Search for the cell housing the specified text and yield its [x, y] center coordinate. 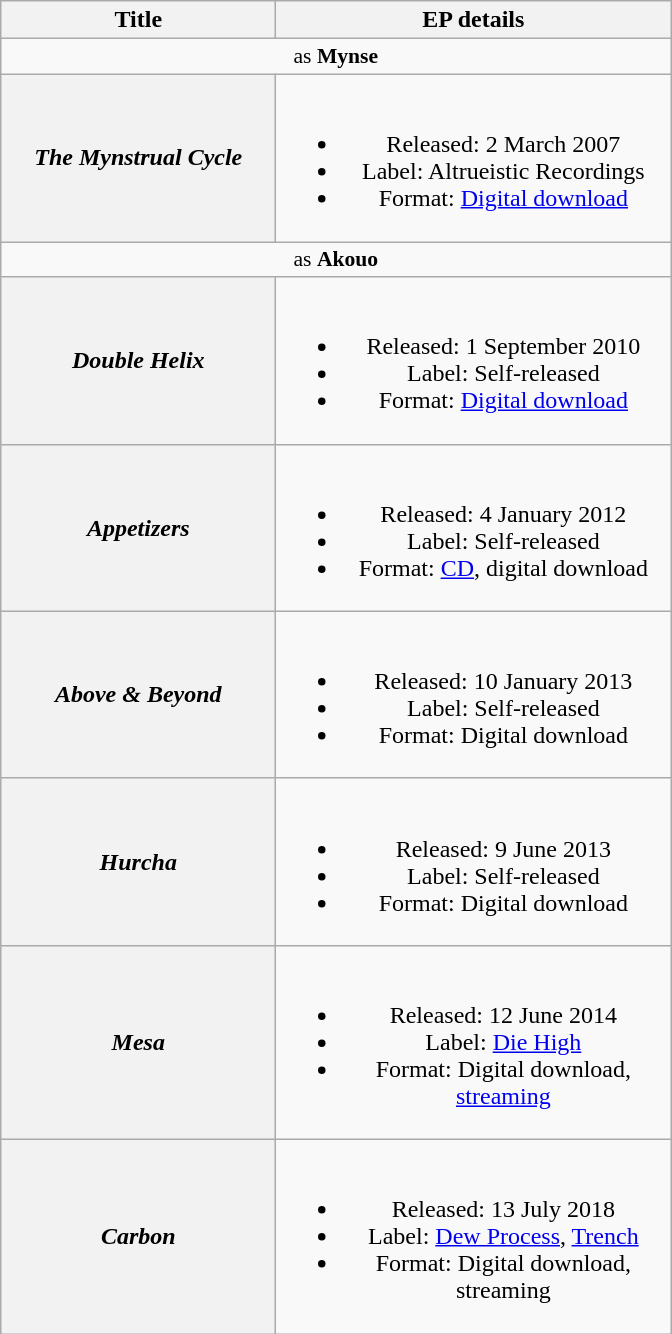
Title [138, 20]
as Akouo [336, 260]
Released: 12 June 2014Label: Die HighFormat: Digital download, streaming [474, 1042]
Double Helix [138, 360]
Released: 10 January 2013Label: Self-releasedFormat: Digital download [474, 694]
Appetizers [138, 528]
Hurcha [138, 862]
Released: 2 March 2007Label: Altrueistic RecordingsFormat: Digital download [474, 158]
Released: 13 July 2018Label: Dew Process, TrenchFormat: Digital download, streaming [474, 1236]
Mesa [138, 1042]
Released: 4 January 2012Label: Self-releasedFormat: CD, digital download [474, 528]
Above & Beyond [138, 694]
The Mynstrual Cycle [138, 158]
Released: 1 September 2010Label: Self-releasedFormat: Digital download [474, 360]
EP details [474, 20]
Released: 9 June 2013Label: Self-releasedFormat: Digital download [474, 862]
as Mynse [336, 57]
Carbon [138, 1236]
